Scan for the cell matching the given text and deliver its (x, y) coordinate at center. 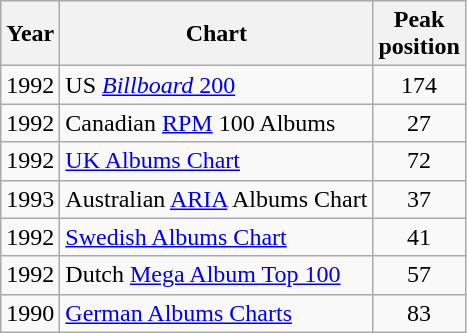
Dutch Mega Album Top 100 (216, 275)
72 (419, 161)
UK Albums Chart (216, 161)
83 (419, 313)
37 (419, 199)
27 (419, 123)
Peakposition (419, 34)
1990 (30, 313)
57 (419, 275)
Australian ARIA Albums Chart (216, 199)
174 (419, 85)
US Billboard 200 (216, 85)
Year (30, 34)
Chart (216, 34)
Swedish Albums Chart (216, 237)
German Albums Charts (216, 313)
Canadian RPM 100 Albums (216, 123)
1993 (30, 199)
41 (419, 237)
